Capture the cell that displays the provided text and extract its (x, y) central coordinate. 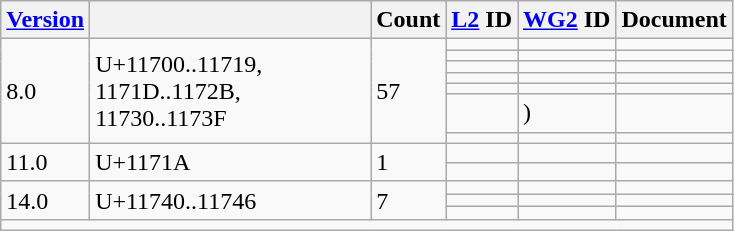
57 (408, 91)
1 (408, 162)
7 (408, 200)
U+1171A (230, 162)
11.0 (46, 162)
L2 ID (482, 20)
) (567, 113)
Document (674, 20)
8.0 (46, 91)
14.0 (46, 200)
WG2 ID (567, 20)
U+11700..11719, 1171D..1172B, 11730..1173F (230, 91)
Count (408, 20)
U+11740..11746 (230, 200)
Version (46, 20)
